For the text-containing cell, return its midpoint in [x, y] coordinate format. 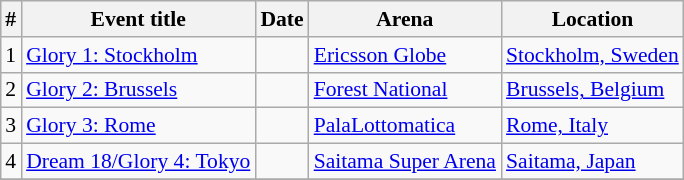
Saitama, Japan [592, 162]
# [10, 19]
4 [10, 162]
Forest National [405, 90]
Dream 18/Glory 4: Tokyo [138, 162]
Date [282, 19]
3 [10, 126]
Saitama Super Arena [405, 162]
Ericsson Globe [405, 55]
2 [10, 90]
Glory 3: Rome [138, 126]
Event title [138, 19]
Rome, Italy [592, 126]
Stockholm, Sweden [592, 55]
Location [592, 19]
Glory 2: Brussels [138, 90]
PalaLottomatica [405, 126]
1 [10, 55]
Brussels, Belgium [592, 90]
Arena [405, 19]
Glory 1: Stockholm [138, 55]
